For the text-containing cell, return its midpoint in (x, y) coordinate format. 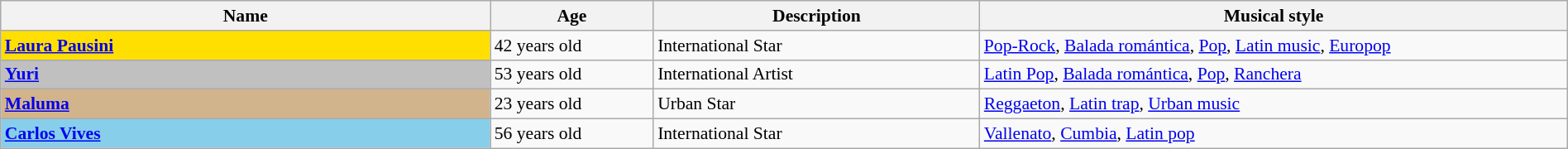
Carlos Vives (246, 134)
Laura Pausini (246, 46)
Vallenato, Cumbia, Latin pop (1274, 134)
Maluma (246, 104)
56 years old (572, 134)
23 years old (572, 104)
Urban Star (817, 104)
Pop-Rock, Balada romántica, Pop, Latin music, Europop (1274, 46)
Age (572, 16)
42 years old (572, 46)
Latin Pop, Balada romántica, Pop, Ranchera (1274, 74)
53 years old (572, 74)
Description (817, 16)
Reggaeton, Latin trap, Urban music (1274, 104)
International Artist (817, 74)
Musical style (1274, 16)
Name (246, 16)
Yuri (246, 74)
